Provide the (x, y) coordinate of the cell's center where the given text is located.  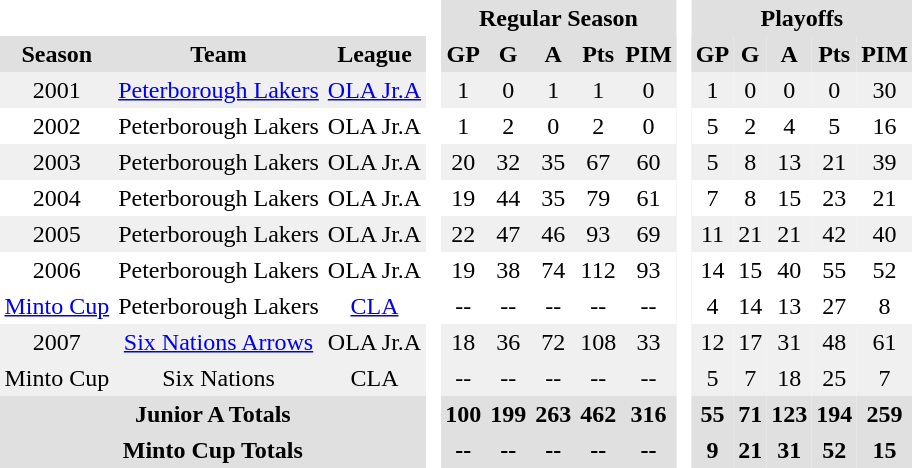
2005 (57, 234)
Junior A Totals (213, 414)
32 (508, 162)
17 (750, 342)
48 (834, 342)
46 (554, 234)
100 (464, 414)
67 (598, 162)
108 (598, 342)
2003 (57, 162)
Team (219, 54)
194 (834, 414)
2001 (57, 90)
22 (464, 234)
38 (508, 270)
Playoffs (802, 18)
27 (834, 306)
33 (649, 342)
PIM (649, 54)
2004 (57, 198)
20 (464, 162)
25 (834, 378)
112 (598, 270)
123 (790, 414)
79 (598, 198)
2002 (57, 126)
11 (712, 234)
9 (712, 450)
36 (508, 342)
47 (508, 234)
44 (508, 198)
462 (598, 414)
69 (649, 234)
42 (834, 234)
Season (57, 54)
71 (750, 414)
40 (790, 270)
23 (834, 198)
2006 (57, 270)
72 (554, 342)
Minto Cup Totals (213, 450)
263 (554, 414)
Six Nations (219, 378)
74 (554, 270)
52 (834, 450)
316 (649, 414)
61 (649, 198)
Regular Season (559, 18)
League (374, 54)
199 (508, 414)
12 (712, 342)
2007 (57, 342)
60 (649, 162)
Six Nations Arrows (219, 342)
